Pinpoint the cell where the given text exists, returning its (x, y) midpoint coordinate. 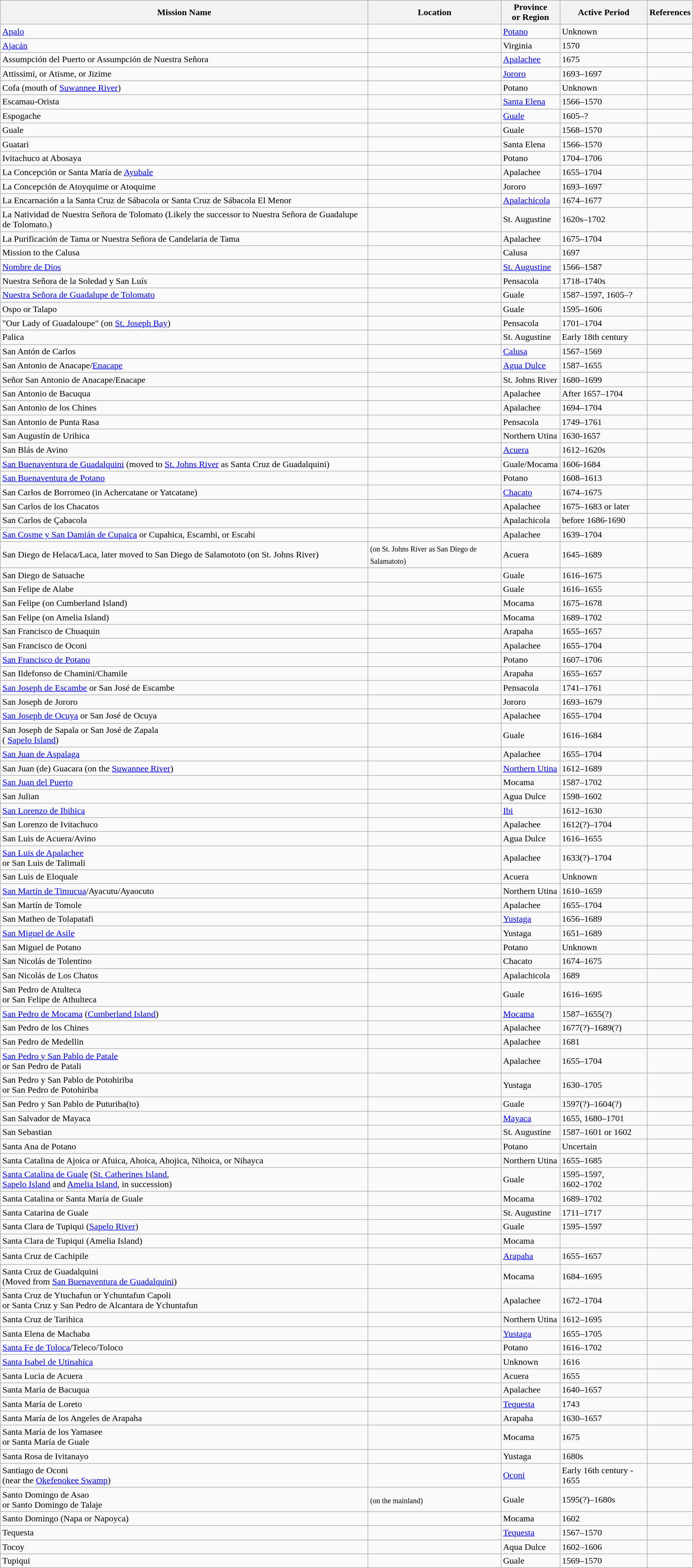
1675–1678 (603, 603)
Santiago de Oconi (near the Okefenokee Swamp) (184, 1475)
Apalo (184, 31)
Assumpción del Puerto or Assumpción de Nuestra Señora (184, 60)
La Concepción or Santa María de Ayubale (184, 172)
1651–1689 (603, 933)
1675–1683 or later (603, 506)
1675–1704 (603, 239)
Ajacán (184, 46)
1718–1740s (603, 281)
St. Johns River (530, 379)
San Pedro y San Pablo de Puturiba(to) (184, 1104)
San Nicolás de Los Chatos (184, 975)
1655, 1680–1701 (603, 1118)
La Concepción de Atoyquime or Atoquime (184, 186)
Ibi (530, 810)
1630–1657 (603, 1418)
San Joseph de Sapala or San José de Zapala( Sapelo Island) (184, 735)
1616–1695 (603, 994)
San Pedro de Mocama (Cumberland Island) (184, 1013)
San Joseph de Jororo (184, 702)
La Encarnación a la Santa Cruz de Sábacola or Santa Cruz de Sábacola El Menor (184, 201)
San Carlos de los Chacatos (184, 506)
1602 (603, 1518)
San Antonio de los Chines (184, 408)
San Cosme y San Damián de Cupaica or Cupahica, Escambi, or Escabi (184, 535)
1602–1606 (603, 1547)
1595(?)–1680s (603, 1499)
Santa María de Bacuqua (184, 1390)
Provinceor Region (530, 13)
Ospo or Talapo (184, 309)
1693–1679 (603, 702)
1569–1570 (603, 1561)
After 1657–1704 (603, 393)
1587–1601 or 1602 (603, 1132)
1566–1587 (603, 267)
San Martín de Timucua/Ayacutu/Ayaocuto (184, 891)
San Pedro de los Chines (184, 1028)
San Lorenzo de Ivitachuco (184, 824)
Santa María de los Angeles de Arapaha (184, 1418)
Santa Catalina de Guale (St. Catherines Island, Sapelo Island and Amelia Island, in succession) (184, 1179)
San Buenaventura de Guadalquini (moved to St. Johns River as Santa Cruz de Guadalquini) (184, 464)
San Salvador de Mayaca (184, 1118)
1587–1702 (603, 782)
1612–1630 (603, 810)
Santo Domingo de Asao or Santo Domingo de Talaje (184, 1499)
1606-1684 (603, 464)
San Diego de Helaca/Laca, later moved to San Diego de Salamototo (on St. Johns River) (184, 555)
Santa Ana de Potano (184, 1146)
San Juan del Puerto (184, 782)
1680–1699 (603, 379)
Santa Elena de Machaba (184, 1334)
1595–1606 (603, 309)
1612–1620s (603, 450)
1568–1570 (603, 130)
Santa Rosa de Ivitanayo (184, 1456)
1587–1597, 1605–? (603, 295)
1616–1702 (603, 1348)
1749–1761 (603, 422)
1610–1659 (603, 891)
San Felipe de Alabe (184, 589)
Santa Isabel de Utinahica (184, 1362)
San Pedro de Medellin (184, 1042)
Santa Clara de Tupiqui (Sapelo River) (184, 1227)
Virginia (530, 46)
San Luis de Apalacheeor San Luis de Talimali (184, 858)
San Antonio de Punta Rasa (184, 422)
Santa María de los Yamaseeor Santa María de Guale (184, 1437)
1697 (603, 253)
1605–? (603, 116)
San Carlos de Çabacola (184, 520)
1616–1684 (603, 735)
San Luis de Eloquale (184, 877)
San Juan (de) Guacara (on the Suwannee River) (184, 768)
1674–1677 (603, 201)
1743 (603, 1404)
Palica (184, 337)
Guale/Mocama (530, 464)
1694–1704 (603, 408)
Escamau-Orista (184, 102)
Santo Domingo (Napa or Napoyca) (184, 1518)
1612(?)–1704 (603, 824)
1612–1689 (603, 768)
1612–1695 (603, 1320)
Uncertain (603, 1146)
Guatari (184, 144)
1640–1657 (603, 1390)
San Blás de Avino (184, 450)
Ivitachuco at Abosaya (184, 158)
San Matheo de Tolapatafi (184, 919)
Santa Lucia de Acuera (184, 1376)
Mission Name (184, 13)
Santa Clara de Tupiqui (Amelia Island) (184, 1241)
1608–1613 (603, 478)
References (670, 13)
1655–1685 (603, 1160)
1655 (603, 1376)
Mayaca (530, 1118)
San Felipe (on Amelia Island) (184, 617)
San Pedro y San Pablo de Patale or San Pedro de Patali (184, 1061)
Early 16th century - 1655 (603, 1475)
"Our Lady of Guadaloupe" (on St. Joseph Bay) (184, 323)
San Nicolás de Tolentino (184, 961)
Attissimi, or Atisme, or Jizime (184, 74)
1711–1717 (603, 1213)
San Luis de Acuera/Avino (184, 839)
San Francisco de Chuaquin (184, 631)
Oconi (530, 1475)
Santa Cruz de Cachipile (184, 1256)
1587–1655(?) (603, 1013)
San Buenaventura de Potano (184, 478)
Santa Catalina or Santa María de Guale (184, 1199)
1704–1706 (603, 158)
1567–1570 (603, 1532)
Aqua Dulce (530, 1547)
1639–1704 (603, 535)
San Pedro de Atulteca or San Felipe de Athulteca (184, 994)
Santa Cruz de Ytuchafun or Ychuntafun Capolior Santa Cruz y San Pedro de Alcantara de Ychuntafun (184, 1301)
Mission to the Calusa (184, 253)
San Juan de Aspalaga (184, 754)
1701–1704 (603, 323)
San Augustín de Urihica (184, 436)
1598–1602 (603, 796)
(on the mainland) (435, 1499)
San Lorenzo de Ibihica (184, 810)
San Joseph de Ocuya or San José de Ocuya (184, 716)
Santa Catarina de Guale (184, 1213)
San Felipe (on Cumberland Island) (184, 603)
San Antonio de Anacape/Enacape (184, 365)
San Miguel de Potano (184, 947)
San Martín de Tomole (184, 905)
Tocoy (184, 1547)
1587–1655 (603, 365)
1681 (603, 1042)
(on St. Johns River as San Diego de Salamatoto) (435, 555)
1616 (603, 1362)
San Julian (184, 796)
1655–1705 (603, 1334)
1645–1689 (603, 555)
San Diego de Satuache (184, 575)
San Pedro y San Pablo de Potohiriba or San Pedro de Potohiriba (184, 1085)
Tupiqui (184, 1561)
1633(?)–1704 (603, 858)
La Natividad de Nuestra Señora de Tolomato (Likely the successor to Nuestra Señora de Guadalupe de Tolomato.) (184, 220)
Señor San Antonio de Anacape/Enacape (184, 379)
1684–1695 (603, 1276)
Santa María de Loreto (184, 1404)
San Antón de Carlos (184, 351)
before 1686-1690 (603, 520)
San Francisco de Potano (184, 660)
1672–1704 (603, 1301)
San Joseph de Escambe or San José de Escambe (184, 688)
1595–1597,1602–1702 (603, 1179)
1616–1675 (603, 575)
1567–1569 (603, 351)
San Antonio de Bacuqua (184, 393)
1656–1689 (603, 919)
Nuestra Señora de Guadalupe de Tolomato (184, 295)
1595–1597 (603, 1227)
Nombre de Dios (184, 267)
Cofa (mouth of Suwannee River) (184, 88)
1620s–1702 (603, 220)
Santa Catalina de Ajoica or Afuica, Ahoica, Ahojica, Nihoica, or Nihayca (184, 1160)
San Sebastian (184, 1132)
Santa Cruz de Guadalquini(Moved from San Buenaventura de Guadalquini) (184, 1276)
Nuestra Señora de la Soledad y San Luís (184, 281)
1689 (603, 975)
Espogache (184, 116)
1570 (603, 46)
San Francisco de Oconi (184, 646)
1630-1657 (603, 436)
La Purificación de Tama or Nuestra Señora de Candelaria de Tama (184, 239)
1630–1705 (603, 1085)
1741–1761 (603, 688)
Santa Cruz de Tarihica (184, 1320)
Early 18th century (603, 337)
1680s (603, 1456)
Santa Fe de Toloca/Teleco/Toloco (184, 1348)
Active Period (603, 13)
Location (435, 13)
San Carlos de Borromeo (in Achercatane or Yatcatane) (184, 492)
1677(?)–1689(?) (603, 1028)
1607–1706 (603, 660)
San Ildefonso de Chamini/Chamile (184, 674)
1597(?)–1604(?) (603, 1104)
San Miguel de Asile (184, 933)
